Find where the given text appears and provide that cell's center as [x, y] coordinate. 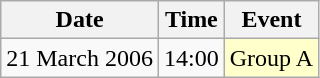
Time [191, 20]
Group A [271, 58]
Date [80, 20]
21 March 2006 [80, 58]
Event [271, 20]
14:00 [191, 58]
